Pinpoint the cell where the given text exists, returning its (X, Y) midpoint coordinate. 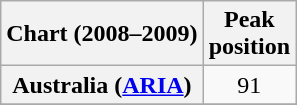
91 (249, 85)
Chart (2008–2009) (102, 34)
Australia (ARIA) (102, 85)
Peakposition (249, 34)
